Determine the (x, y) coordinate at the center of the cell enclosing the given text.  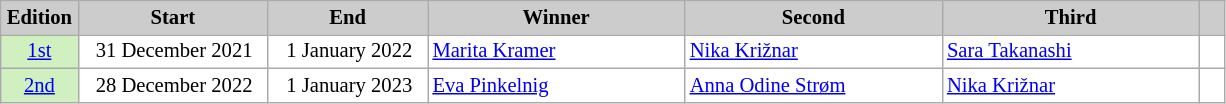
Sara Takanashi (1070, 51)
2nd (40, 85)
1st (40, 51)
Marita Kramer (556, 51)
Eva Pinkelnig (556, 85)
Anna Odine Strøm (814, 85)
1 January 2023 (348, 85)
End (348, 17)
Third (1070, 17)
1 January 2022 (348, 51)
31 December 2021 (173, 51)
Start (173, 17)
Winner (556, 17)
Edition (40, 17)
28 December 2022 (173, 85)
Second (814, 17)
